Search for the cell housing the specified text and yield its [X, Y] center coordinate. 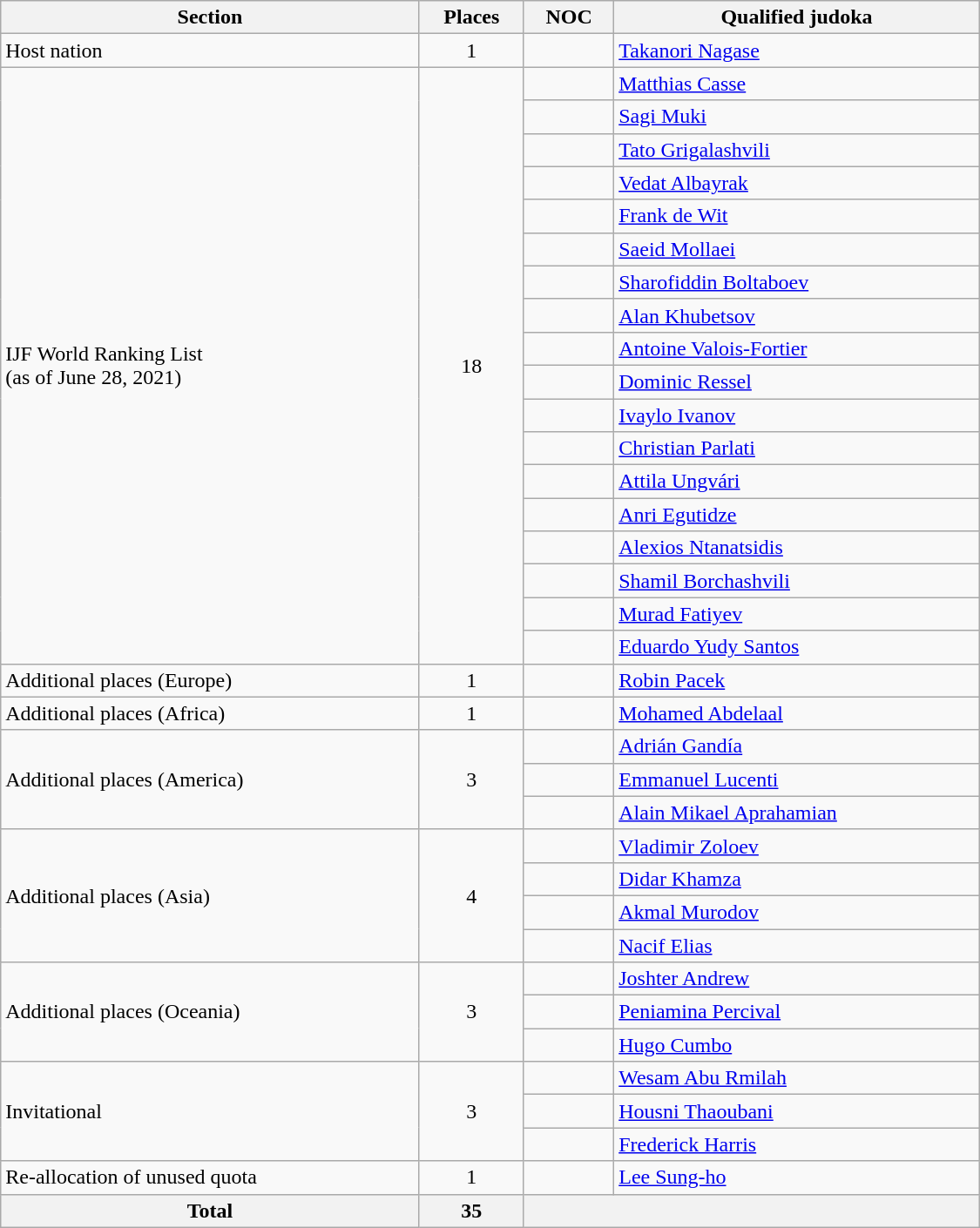
Sagi Muki [797, 117]
Antoine Valois-Fortier [797, 348]
Tato Grigalashvili [797, 150]
Murad Fatiyev [797, 614]
Attila Ungvári [797, 482]
Takanori Nagase [797, 51]
Dominic Ressel [797, 381]
Re-allocation of unused quota [210, 1177]
NOC [568, 17]
Sharofiddin Boltaboev [797, 282]
Invitational [210, 1111]
Matthias Casse [797, 84]
Peniamina Percival [797, 1012]
IJF World Ranking List(as of June 28, 2021) [210, 366]
Robin Pacek [797, 680]
Nacif Elias [797, 945]
Alexios Ntanatsidis [797, 548]
Emmanuel Lucenti [797, 779]
Frederick Harris [797, 1144]
35 [471, 1211]
Vladimir Zoloev [797, 846]
Mohamed Abdelaal [797, 713]
Shamil Borchashvili [797, 581]
Wesam Abu Rmilah [797, 1078]
Frank de Wit [797, 216]
Additional places (Asia) [210, 895]
Additional places (Oceania) [210, 1012]
Alan Khubetsov [797, 315]
Anri Egutidze [797, 515]
Vedat Albayrak [797, 183]
4 [471, 895]
Lee Sung-ho [797, 1177]
Akmal Murodov [797, 912]
Housni Thaoubani [797, 1111]
Hugo Cumbo [797, 1045]
Saeid Mollaei [797, 249]
Christian Parlati [797, 449]
Alain Mikael Aprahamian [797, 813]
Total [210, 1211]
Eduardo Yudy Santos [797, 647]
Didar Khamza [797, 879]
Places [471, 17]
Qualified judoka [797, 17]
Additional places (America) [210, 779]
Additional places (Africa) [210, 713]
Additional places (Europe) [210, 680]
Adrián Gandía [797, 746]
18 [471, 366]
Ivaylo Ivanov [797, 415]
Host nation [210, 51]
Joshter Andrew [797, 979]
Section [210, 17]
